Return the [x, y] coordinate for the center point of the cell that contains the specified text.  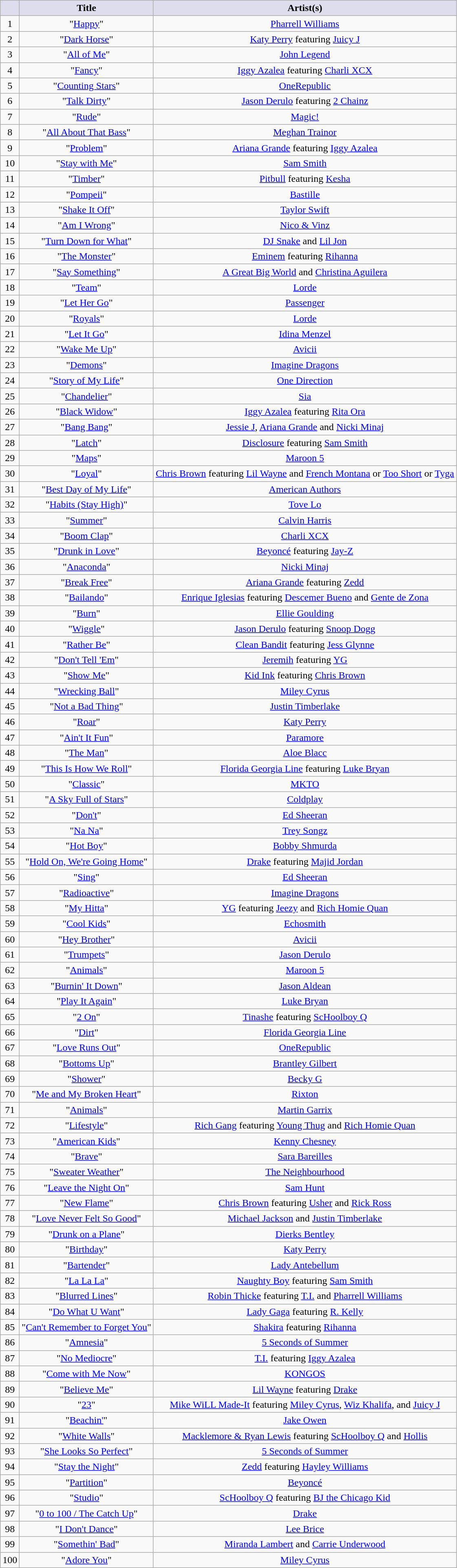
The Neighbourhood [305, 1172]
50 [10, 784]
MKTO [305, 784]
87 [10, 1358]
92 [10, 1435]
70 [10, 1094]
"She Looks So Perfect" [86, 1451]
Nico & Vinz [305, 225]
90 [10, 1405]
27 [10, 427]
Clean Bandit featuring Jess Glynne [305, 644]
Taylor Swift [305, 210]
John Legend [305, 55]
"Roar" [86, 722]
One Direction [305, 380]
80 [10, 1250]
98 [10, 1529]
63 [10, 986]
35 [10, 551]
"Dark Horse" [86, 39]
"Wrecking Ball" [86, 691]
"Shake It Off" [86, 210]
"This Is How We Roll" [86, 769]
Sam Hunt [305, 1188]
4 [10, 70]
Nicki Minaj [305, 567]
62 [10, 970]
"Studio" [86, 1498]
36 [10, 567]
Jessie J, Ariana Grande and Nicki Minaj [305, 427]
71 [10, 1110]
"New Flame" [86, 1203]
"Blurred Lines" [86, 1296]
85 [10, 1327]
"Burnin' It Down" [86, 986]
72 [10, 1125]
"White Walls" [86, 1435]
American Authors [305, 489]
"Talk Dirty" [86, 101]
Iggy Azalea featuring Rita Ora [305, 411]
Trey Songz [305, 830]
"All of Me" [86, 55]
Jake Owen [305, 1420]
5 [10, 86]
Iggy Azalea featuring Charli XCX [305, 70]
"Brave" [86, 1156]
15 [10, 241]
47 [10, 738]
Luke Bryan [305, 1001]
"A Sky Full of Stars" [86, 799]
"Wiggle" [86, 629]
Becky G [305, 1079]
Charli XCX [305, 536]
"Royals" [86, 318]
"Timber" [86, 179]
"0 to 100 / The Catch Up" [86, 1513]
Ariana Grande featuring Iggy Azalea [305, 148]
"Believe Me" [86, 1389]
Tinashe featuring ScHoolboy Q [305, 1017]
"Lifestyle" [86, 1125]
37 [10, 582]
"Drunk in Love" [86, 551]
99 [10, 1544]
11 [10, 179]
"Let It Go" [86, 334]
DJ Snake and Lil Jon [305, 241]
Macklemore & Ryan Lewis featuring ScHoolboy Q and Hollis [305, 1435]
Passenger [305, 303]
23 [10, 365]
"Do What U Want" [86, 1312]
39 [10, 613]
"Bottoms Up" [86, 1063]
"Let Her Go" [86, 303]
T.I. featuring Iggy Azalea [305, 1358]
48 [10, 753]
Lady Antebellum [305, 1265]
Jeremih featuring YG [305, 660]
91 [10, 1420]
22 [10, 349]
Enrique Iglesias featuring Descemer Bueno and Gente de Zona [305, 598]
"American Kids" [86, 1141]
84 [10, 1312]
82 [10, 1281]
"Partition" [86, 1482]
"Drunk on a Plane" [86, 1234]
"Play It Again" [86, 1001]
Jason Derulo featuring 2 Chainz [305, 101]
Shakira featuring Rihanna [305, 1327]
31 [10, 489]
58 [10, 908]
67 [10, 1048]
Title [86, 8]
"Beachin'" [86, 1420]
"Sing" [86, 877]
61 [10, 955]
42 [10, 660]
YG featuring Jeezy and Rich Homie Quan [305, 908]
"Don't Tell 'Em" [86, 660]
32 [10, 505]
28 [10, 442]
56 [10, 877]
"Happy" [86, 24]
100 [10, 1560]
Tove Lo [305, 505]
97 [10, 1513]
65 [10, 1017]
Miranda Lambert and Carrie Underwood [305, 1544]
54 [10, 846]
Idina Menzel [305, 334]
ScHoolboy Q featuring BJ the Chicago Kid [305, 1498]
"Habits (Stay High)" [86, 505]
24 [10, 380]
Meghan Trainor [305, 132]
"Bartender" [86, 1265]
Bobby Shmurda [305, 846]
"Team" [86, 287]
9 [10, 148]
"Me and My Broken Heart" [86, 1094]
"All About That Bass" [86, 132]
41 [10, 644]
13 [10, 210]
"Somethin' Bad" [86, 1544]
KONGOS [305, 1374]
Florida Georgia Line featuring Luke Bryan [305, 769]
69 [10, 1079]
Jason Aldean [305, 986]
33 [10, 520]
49 [10, 769]
"Counting Stars" [86, 86]
34 [10, 536]
64 [10, 1001]
6 [10, 101]
Magic! [305, 117]
96 [10, 1498]
Kid Ink featuring Chris Brown [305, 675]
45 [10, 707]
Lady Gaga featuring R. Kelly [305, 1312]
16 [10, 256]
Ellie Goulding [305, 613]
76 [10, 1188]
Zedd featuring Hayley Williams [305, 1467]
51 [10, 799]
"Best Day of My Life" [86, 489]
2 [10, 39]
20 [10, 318]
Aloe Blacc [305, 753]
A Great Big World and Christina Aguilera [305, 272]
43 [10, 675]
"Demons" [86, 365]
"Pompeii" [86, 194]
"Show Me" [86, 675]
Echosmith [305, 923]
"Ain't It Fun" [86, 738]
Chris Brown featuring Lil Wayne and French Montana or Too Short or Tyga [305, 474]
40 [10, 629]
"Bang Bang" [86, 427]
"Shower" [86, 1079]
Kenny Chesney [305, 1141]
26 [10, 411]
"Stay with Me" [86, 163]
"Say Something" [86, 272]
Beyoncé [305, 1482]
89 [10, 1389]
Drake featuring Majid Jordan [305, 861]
"Love Never Felt So Good" [86, 1219]
"2 On" [86, 1017]
"Trumpets" [86, 955]
Lee Brice [305, 1529]
"Am I Wrong" [86, 225]
"Maps" [86, 458]
"Latch" [86, 442]
"Anaconda" [86, 567]
"Classic" [86, 784]
Justin Timberlake [305, 707]
1 [10, 24]
93 [10, 1451]
"Break Free" [86, 582]
"Boom Clap" [86, 536]
95 [10, 1482]
68 [10, 1063]
86 [10, 1343]
Mike WiLL Made-It featuring Miley Cyrus, Wiz Khalifa, and Juicy J [305, 1405]
"Turn Down for What" [86, 241]
17 [10, 272]
Dierks Bentley [305, 1234]
Naughty Boy featuring Sam Smith [305, 1281]
"Dirt" [86, 1032]
"Burn" [86, 613]
"Amnesia" [86, 1343]
18 [10, 287]
"Wake Me Up" [86, 349]
"My Hitta" [86, 908]
"Chandelier" [86, 396]
"Black Widow" [86, 411]
73 [10, 1141]
"Radioactive" [86, 892]
55 [10, 861]
Pharrell Williams [305, 24]
"Hey Brother" [86, 939]
7 [10, 117]
12 [10, 194]
"Rude" [86, 117]
53 [10, 830]
59 [10, 923]
10 [10, 163]
83 [10, 1296]
Rixton [305, 1094]
Sia [305, 396]
Jason Derulo [305, 955]
"Loyal" [86, 474]
46 [10, 722]
30 [10, 474]
Katy Perry featuring Juicy J [305, 39]
14 [10, 225]
"Leave the Night On" [86, 1188]
94 [10, 1467]
52 [10, 815]
"Hold On, We're Going Home" [86, 861]
Jason Derulo featuring Snoop Dogg [305, 629]
"Story of My Life" [86, 380]
"Don't" [86, 815]
19 [10, 303]
Ariana Grande featuring Zedd [305, 582]
79 [10, 1234]
44 [10, 691]
"Cool Kids" [86, 923]
"Fancy" [86, 70]
Beyoncé featuring Jay-Z [305, 551]
Pitbull featuring Kesha [305, 179]
"Love Runs Out" [86, 1048]
Artist(s) [305, 8]
88 [10, 1374]
"Stay the Night" [86, 1467]
25 [10, 396]
"La La La" [86, 1281]
"Na Na" [86, 830]
"I Don't Dance" [86, 1529]
Sam Smith [305, 163]
3 [10, 55]
"Hot Boy" [86, 846]
77 [10, 1203]
66 [10, 1032]
Lil Wayne featuring Drake [305, 1389]
"Summer" [86, 520]
Eminem featuring Rihanna [305, 256]
"The Monster" [86, 256]
Sara Bareilles [305, 1156]
"No Mediocre" [86, 1358]
57 [10, 892]
Rich Gang featuring Young Thug and Rich Homie Quan [305, 1125]
"23" [86, 1405]
21 [10, 334]
74 [10, 1156]
29 [10, 458]
"Problem" [86, 148]
Coldplay [305, 799]
"Birthday" [86, 1250]
Brantley Gilbert [305, 1063]
Robin Thicke featuring T.I. and Pharrell Williams [305, 1296]
"Adore You" [86, 1560]
60 [10, 939]
"Can't Remember to Forget You" [86, 1327]
"The Man" [86, 753]
75 [10, 1172]
78 [10, 1219]
"Rather Be" [86, 644]
8 [10, 132]
Disclosure featuring Sam Smith [305, 442]
38 [10, 598]
Drake [305, 1513]
Paramore [305, 738]
81 [10, 1265]
Michael Jackson and Justin Timberlake [305, 1219]
"Sweater Weather" [86, 1172]
Bastille [305, 194]
Florida Georgia Line [305, 1032]
"Come with Me Now" [86, 1374]
"Not a Bad Thing" [86, 707]
Calvin Harris [305, 520]
Martin Garrix [305, 1110]
"Bailando" [86, 598]
Chris Brown featuring Usher and Rick Ross [305, 1203]
